Determine the [x, y] coordinate at the center of the cell enclosing the given text.  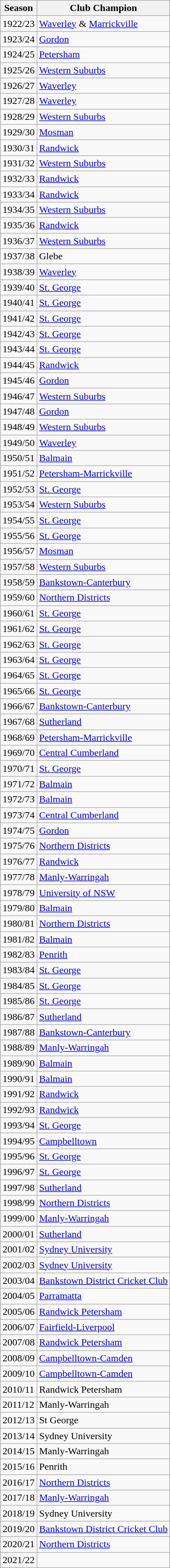
1956/57 [19, 551]
2002/03 [19, 1265]
1979/80 [19, 908]
1944/45 [19, 365]
1940/41 [19, 303]
1968/69 [19, 738]
1986/87 [19, 1017]
1946/47 [19, 396]
1932/33 [19, 179]
1974/75 [19, 830]
1971/72 [19, 784]
2016/17 [19, 1482]
1973/74 [19, 815]
1967/68 [19, 722]
2020/21 [19, 1544]
2009/10 [19, 1374]
Campbelltown [103, 1141]
1939/40 [19, 287]
Club Champion [103, 8]
2017/18 [19, 1498]
Fairfield-Liverpool [103, 1327]
1947/48 [19, 411]
2013/14 [19, 1435]
2011/12 [19, 1405]
1938/39 [19, 272]
Glebe [103, 256]
1975/76 [19, 846]
1964/65 [19, 675]
1977/78 [19, 877]
1931/32 [19, 163]
1963/64 [19, 660]
2004/05 [19, 1296]
1953/54 [19, 505]
1976/77 [19, 861]
1952/53 [19, 489]
1995/96 [19, 1156]
1993/94 [19, 1125]
1978/79 [19, 892]
1951/52 [19, 474]
2021/22 [19, 1560]
1999/00 [19, 1219]
1924/25 [19, 55]
1990/91 [19, 1079]
1997/98 [19, 1188]
1937/38 [19, 256]
1984/85 [19, 986]
1926/27 [19, 86]
2008/09 [19, 1358]
1960/61 [19, 613]
1982/83 [19, 955]
2005/06 [19, 1312]
1934/35 [19, 210]
2014/15 [19, 1451]
1927/28 [19, 101]
2006/07 [19, 1327]
1922/23 [19, 24]
1948/49 [19, 427]
1981/82 [19, 939]
1929/30 [19, 132]
1957/58 [19, 567]
St George [103, 1420]
1991/92 [19, 1094]
1980/81 [19, 923]
1969/70 [19, 753]
1935/36 [19, 225]
2001/02 [19, 1250]
Season [19, 8]
1961/62 [19, 629]
1962/63 [19, 644]
1987/88 [19, 1032]
1989/90 [19, 1063]
1998/99 [19, 1203]
1925/26 [19, 70]
1970/71 [19, 769]
2003/04 [19, 1281]
1950/51 [19, 458]
Petersham [103, 55]
1985/86 [19, 1001]
1959/60 [19, 598]
1942/43 [19, 334]
1966/67 [19, 707]
1965/66 [19, 691]
1928/29 [19, 117]
2010/11 [19, 1389]
2019/20 [19, 1529]
1954/55 [19, 520]
University of NSW [103, 892]
2007/08 [19, 1343]
1988/89 [19, 1048]
1936/37 [19, 241]
1994/95 [19, 1141]
2015/16 [19, 1467]
1941/42 [19, 318]
Waverley & Marrickville [103, 24]
1992/93 [19, 1110]
1972/73 [19, 799]
1983/84 [19, 970]
1930/31 [19, 148]
1933/34 [19, 194]
1955/56 [19, 536]
1943/44 [19, 349]
2000/01 [19, 1234]
Parramatta [103, 1296]
1958/59 [19, 582]
1945/46 [19, 380]
1923/24 [19, 39]
1949/50 [19, 442]
2012/13 [19, 1420]
1996/97 [19, 1172]
2018/19 [19, 1513]
